From the cell containing the given text, extract its center point as [x, y] coordinate. 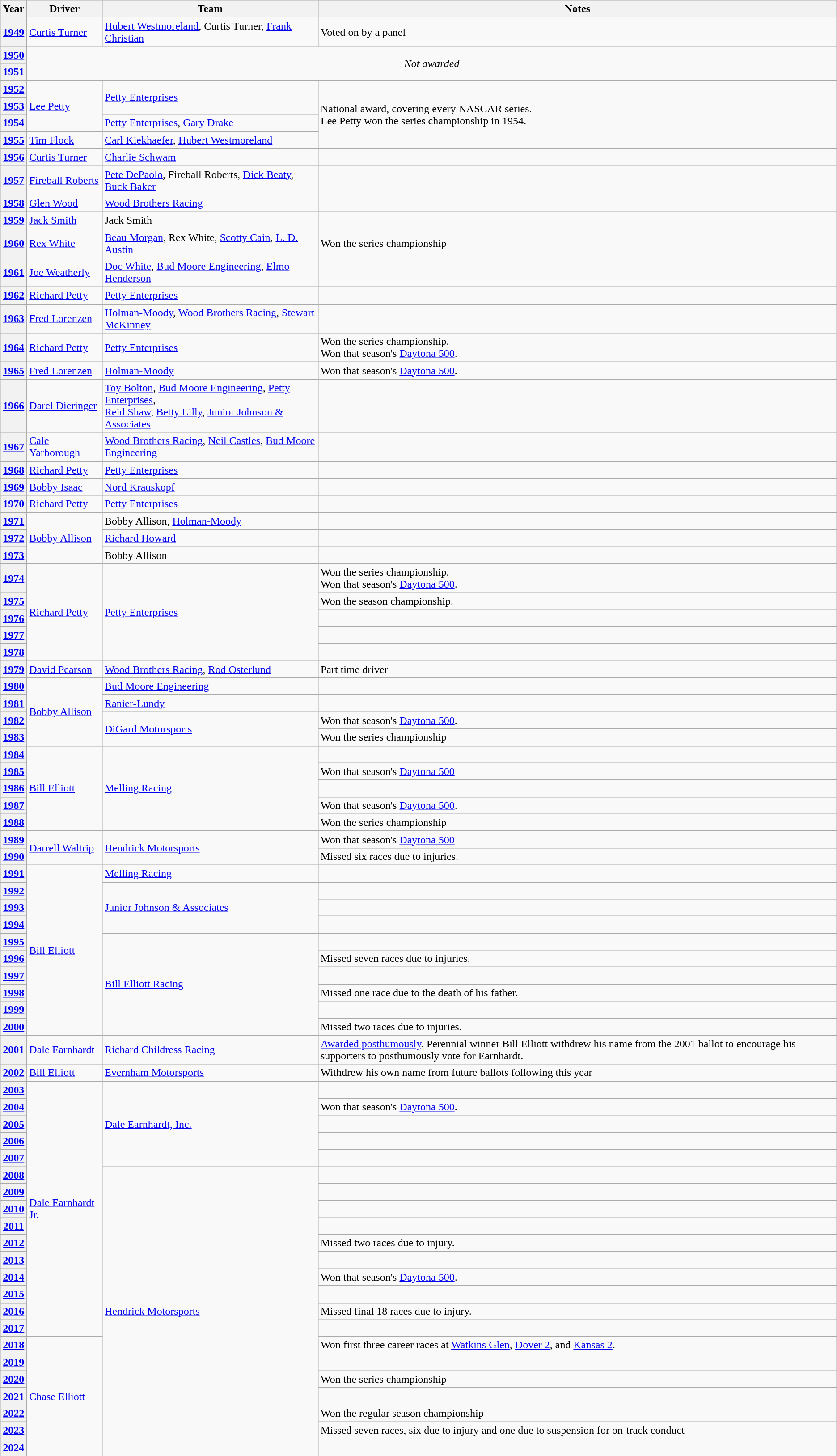
Rex White [64, 243]
1986 [13, 788]
1981 [13, 703]
1972 [13, 538]
1956 [13, 157]
2009 [13, 1192]
2022 [13, 1413]
National award, covering every NASCAR series.Lee Petty won the series championship in 1954. [577, 114]
1952 [13, 89]
Wood Brothers Racing, Neil Castles, Bud Moore Engineering [210, 447]
2010 [13, 1209]
Missed final 18 races due to injury. [577, 1311]
1958 [13, 203]
1968 [13, 470]
Darrell Waltrip [64, 848]
1975 [13, 601]
2005 [13, 1124]
Lee Petty [64, 106]
Nord Krauskopf [210, 487]
Darel Dieringer [64, 406]
Won the regular season championship [577, 1413]
Bobby Allison, Holman-Moody [210, 521]
DiGard Motorsports [210, 729]
Bill Elliott Racing [210, 984]
1965 [13, 371]
2003 [13, 1090]
1999 [13, 1010]
1983 [13, 737]
Team [210, 9]
Dale Earnhardt [64, 1050]
Cale Yarborough [64, 447]
2018 [13, 1345]
1978 [13, 652]
Missed two races due to injuries. [577, 1027]
Won the season championship. [577, 601]
2017 [13, 1328]
2015 [13, 1294]
1949 [13, 32]
1976 [13, 618]
2004 [13, 1107]
1970 [13, 504]
1964 [13, 348]
2006 [13, 1141]
2020 [13, 1379]
1985 [13, 771]
Dale Earnhardt Jr. [64, 1209]
Chase Elliott [64, 1396]
Notes [577, 9]
Bud Moore Engineering [210, 686]
1988 [13, 822]
2002 [13, 1073]
2000 [13, 1027]
1959 [13, 220]
1950 [13, 55]
Wood Brothers Racing [210, 203]
1992 [13, 890]
2016 [13, 1311]
1991 [13, 873]
Hubert Westmoreland, Curtis Turner, Frank Christian [210, 32]
1954 [13, 123]
2008 [13, 1175]
Missed seven races, six due to injury and one due to suspension for on-track conduct [577, 1430]
Richard Howard [210, 538]
1967 [13, 447]
1973 [13, 555]
Holman-Moody [210, 371]
1963 [13, 318]
Won first three career races at Watkins Glen, Dover 2, and Kansas 2. [577, 1345]
1980 [13, 686]
1977 [13, 635]
Missed six races due to injuries. [577, 856]
Dale Earnhardt, Inc. [210, 1124]
1989 [13, 839]
2011 [13, 1226]
1974 [13, 578]
Voted on by a panel [577, 32]
1951 [13, 72]
1961 [13, 273]
Missed two races due to injury. [577, 1243]
Beau Morgan, Rex White, Scotty Cain, L. D. Austin [210, 243]
1969 [13, 487]
1979 [13, 669]
1987 [13, 805]
2013 [13, 1260]
2001 [13, 1050]
1997 [13, 976]
Bobby Isaac [64, 487]
Evernham Motorsports [210, 1073]
2021 [13, 1396]
Not awarded [432, 63]
Doc White, Bud Moore Engineering, Elmo Henderson [210, 273]
Toy Bolton, Bud Moore Engineering, Petty Enterprises,Reid Shaw, Betty Lilly, Junior Johnson & Associates [210, 406]
Pete DePaolo, Fireball Roberts, Dick Beaty, Buck Baker [210, 180]
2019 [13, 1362]
Holman-Moody, Wood Brothers Racing, Stewart McKinney [210, 318]
Joe Weatherly [64, 273]
Fireball Roberts [64, 180]
2012 [13, 1243]
1962 [13, 296]
1955 [13, 140]
1995 [13, 942]
1953 [13, 106]
Missed seven races due to injuries. [577, 959]
2024 [13, 1448]
Withdrew his own name from future ballots following this year [577, 1073]
Driver [64, 9]
Carl Kiekhaefer, Hubert Westmoreland [210, 140]
Year [13, 9]
Junior Johnson & Associates [210, 907]
Missed one race due to the death of his father. [577, 993]
1998 [13, 993]
Wood Brothers Racing, Rod Osterlund [210, 669]
Petty Enterprises, Gary Drake [210, 123]
Part time driver [577, 669]
1996 [13, 959]
Glen Wood [64, 203]
1966 [13, 406]
Ranier-Lundy [210, 703]
1984 [13, 754]
David Pearson [64, 669]
1990 [13, 856]
Charlie Schwam [210, 157]
1957 [13, 180]
1994 [13, 925]
1982 [13, 720]
1960 [13, 243]
1971 [13, 521]
2023 [13, 1430]
2014 [13, 1277]
Tim Flock [64, 140]
1993 [13, 908]
2007 [13, 1158]
Richard Childress Racing [210, 1050]
